For the text-containing cell, return its midpoint in [X, Y] coordinate format. 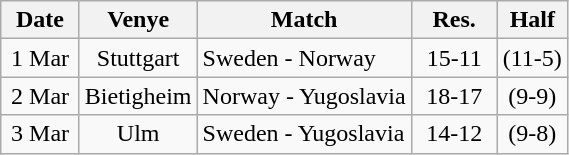
Match [304, 20]
(11-5) [532, 58]
(9-8) [532, 134]
Res. [454, 20]
Sweden - Yugoslavia [304, 134]
18-17 [454, 96]
Norway - Yugoslavia [304, 96]
15-11 [454, 58]
14-12 [454, 134]
Stuttgart [138, 58]
Bietigheim [138, 96]
1 Mar [40, 58]
Half [532, 20]
(9-9) [532, 96]
Ulm [138, 134]
2 Mar [40, 96]
Sweden - Norway [304, 58]
Date [40, 20]
3 Mar [40, 134]
Venye [138, 20]
